Output the (X, Y) coordinate of the center of the cell containing the given text.  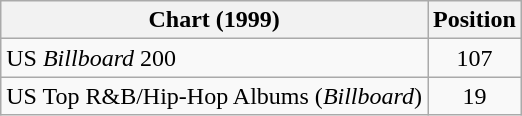
US Top R&B/Hip-Hop Albums (Billboard) (214, 96)
107 (475, 58)
Chart (1999) (214, 20)
19 (475, 96)
Position (475, 20)
US Billboard 200 (214, 58)
